Pinpoint the cell where the given text exists, returning its [x, y] midpoint coordinate. 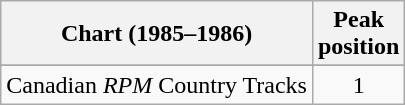
1 [358, 85]
Canadian RPM Country Tracks [157, 85]
Peakposition [358, 34]
Chart (1985–1986) [157, 34]
